Locate the cell with the specified text and output its [X, Y] center coordinate. 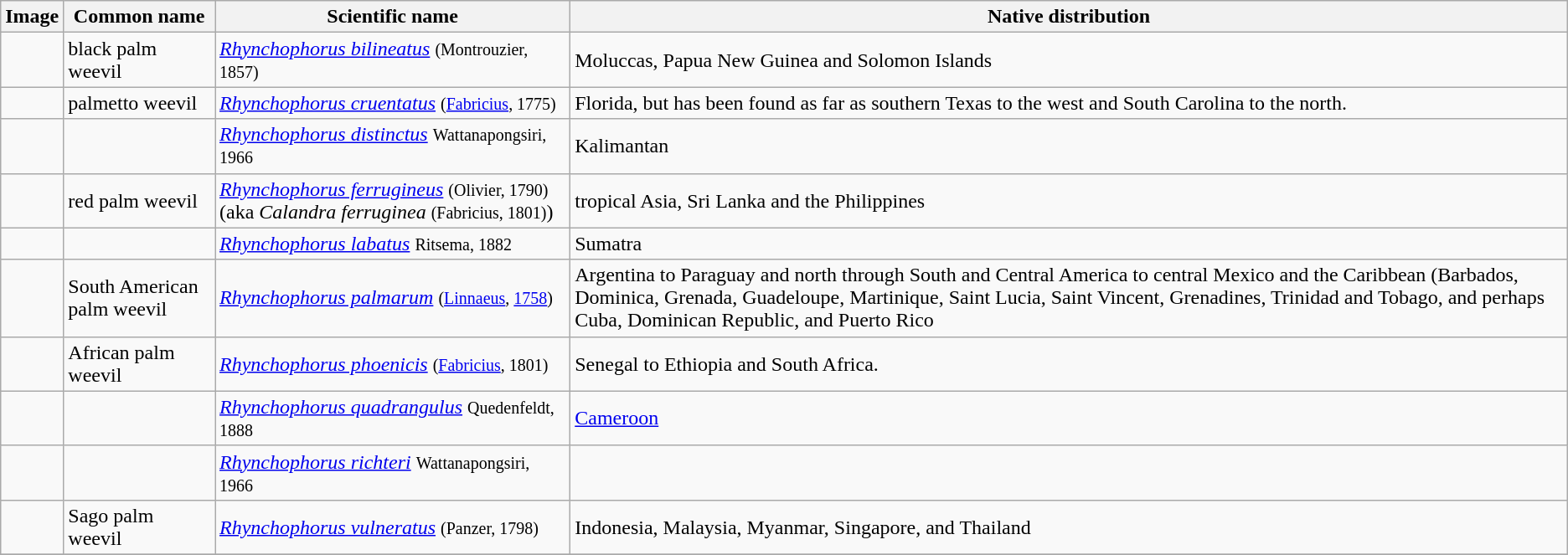
Image [32, 17]
Rhynchophorus labatus Ritsema, 1882 [393, 244]
Rhynchophorus palmarum (Linnaeus, 1758) [393, 298]
Rhynchophorus quadrangulus Quedenfeldt, 1888 [393, 419]
Kalimantan [1069, 146]
Native distribution [1069, 17]
Scientific name [393, 17]
Rhynchophorus bilineatus (Montrouzier, 1857) [393, 60]
Rhynchophorus vulneratus (Panzer, 1798) [393, 527]
Senegal to Ethiopia and South Africa. [1069, 363]
palmetto weevil [139, 103]
Rhynchophorus cruentatus (Fabricius, 1775) [393, 103]
African palm weevil [139, 363]
Florida, but has been found as far as southern Texas to the west and South Carolina to the north. [1069, 103]
Rhynchophorus richteri Wattanapongsiri, 1966 [393, 472]
Sago palm weevil [139, 527]
Moluccas, Papua New Guinea and Solomon Islands [1069, 60]
South American palm weevil [139, 298]
Rhynchophorus ferrugineus (Olivier, 1790) (aka Calandra ferruginea (Fabricius, 1801)) [393, 201]
Sumatra [1069, 244]
Cameroon [1069, 419]
tropical Asia, Sri Lanka and the Philippines [1069, 201]
Indonesia, Malaysia, Myanmar, Singapore, and Thailand [1069, 527]
red palm weevil [139, 201]
black palm weevil [139, 60]
Rhynchophorus phoenicis (Fabricius, 1801) [393, 363]
Rhynchophorus distinctus Wattanapongsiri, 1966 [393, 146]
Common name [139, 17]
